From the cell containing the given text, extract its center point as (X, Y) coordinate. 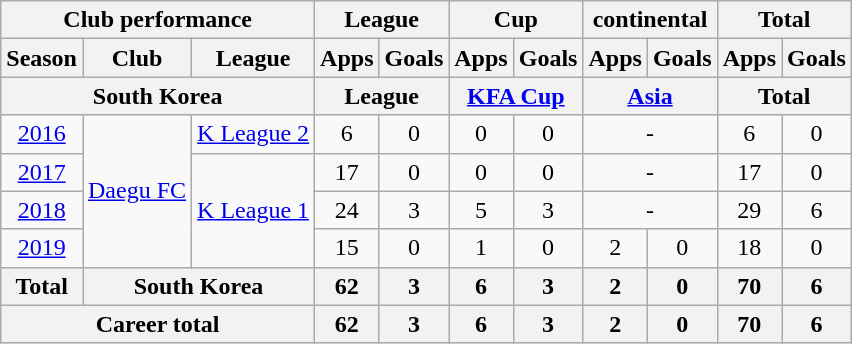
2016 (42, 134)
1 (481, 248)
Asia (650, 96)
15 (347, 248)
Daegu FC (136, 191)
2019 (42, 248)
K League 1 (254, 210)
Season (42, 58)
18 (749, 248)
KFA Cup (516, 96)
24 (347, 210)
Club (136, 58)
2017 (42, 172)
K League 2 (254, 134)
Career total (158, 324)
continental (650, 20)
Cup (516, 20)
29 (749, 210)
Club performance (158, 20)
5 (481, 210)
2018 (42, 210)
